Extract the [x, y] coordinate from the center of the cell holding the provided text.  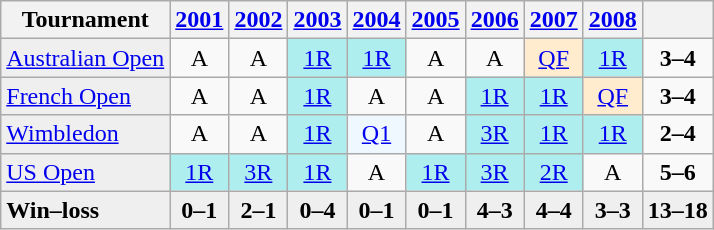
2–1 [258, 210]
2002 [258, 20]
2003 [318, 20]
Tournament [86, 20]
0–4 [318, 210]
French Open [86, 96]
Wimbledon [86, 134]
2005 [436, 20]
2004 [376, 20]
Q1 [376, 134]
2001 [200, 20]
4–3 [494, 210]
2008 [612, 20]
2006 [494, 20]
13–18 [678, 210]
4–4 [554, 210]
US Open [86, 172]
2R [554, 172]
2007 [554, 20]
2–4 [678, 134]
Win–loss [86, 210]
5–6 [678, 172]
Australian Open [86, 58]
3–3 [612, 210]
